Identify which cell holds the provided text, then report its [X, Y] central coordinate. 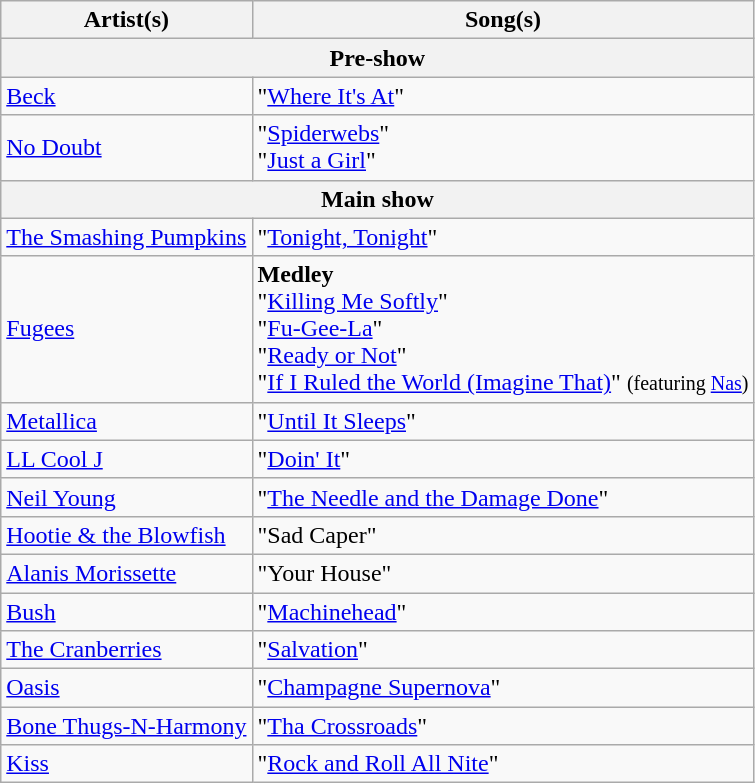
"Doin' It" [503, 459]
"Tha Crossroads" [503, 726]
"Tonight, Tonight" [503, 237]
Main show [378, 199]
No Doubt [126, 148]
Bush [126, 611]
LL Cool J [126, 459]
Kiss [126, 764]
Artist(s) [126, 20]
"Machinehead" [503, 611]
"Spiderwebs" "Just a Girl" [503, 148]
Medley "Killing Me Softly" "Fu-Gee-La" "Ready or Not" "If I Ruled the World (Imagine That)" (featuring Nas) [503, 329]
"Champagne Supernova" [503, 688]
"Salvation" [503, 650]
Song(s) [503, 20]
Oasis [126, 688]
"Until It Sleeps" [503, 421]
"Where It's At" [503, 96]
Neil Young [126, 497]
"Rock and Roll All Nite" [503, 764]
Hootie & the Blowfish [126, 535]
The Cranberries [126, 650]
Beck [126, 96]
"Sad Caper" [503, 535]
"The Needle and the Damage Done" [503, 497]
Metallica [126, 421]
Alanis Morissette [126, 573]
The Smashing Pumpkins [126, 237]
Bone Thugs-N-Harmony [126, 726]
"Your House" [503, 573]
Fugees [126, 329]
Pre-show [378, 58]
